Pinpoint the cell where the given text exists, returning its [X, Y] midpoint coordinate. 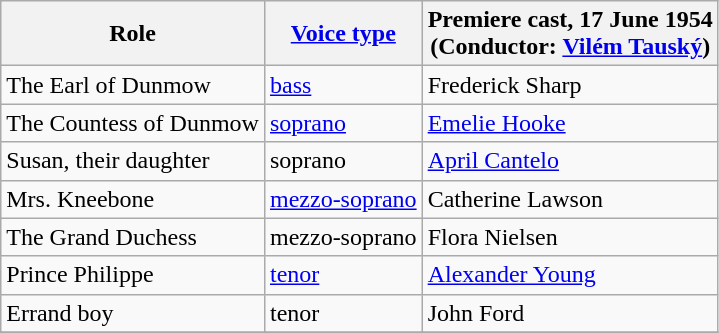
Frederick Sharp [570, 85]
Role [133, 34]
Voice type [343, 34]
April Cantelo [570, 161]
Emelie Hooke [570, 123]
Alexander Young [570, 275]
John Ford [570, 313]
bass [343, 85]
Mrs. Kneebone [133, 199]
Flora Nielsen [570, 237]
Prince Philippe [133, 275]
The Countess of Dunmow [133, 123]
Catherine Lawson [570, 199]
The Earl of Dunmow [133, 85]
Premiere cast, 17 June 1954(Conductor: Vilém Tauský) [570, 34]
Errand boy [133, 313]
The Grand Duchess [133, 237]
Susan, their daughter [133, 161]
